Scan for the cell matching the given text and deliver its (x, y) coordinate at center. 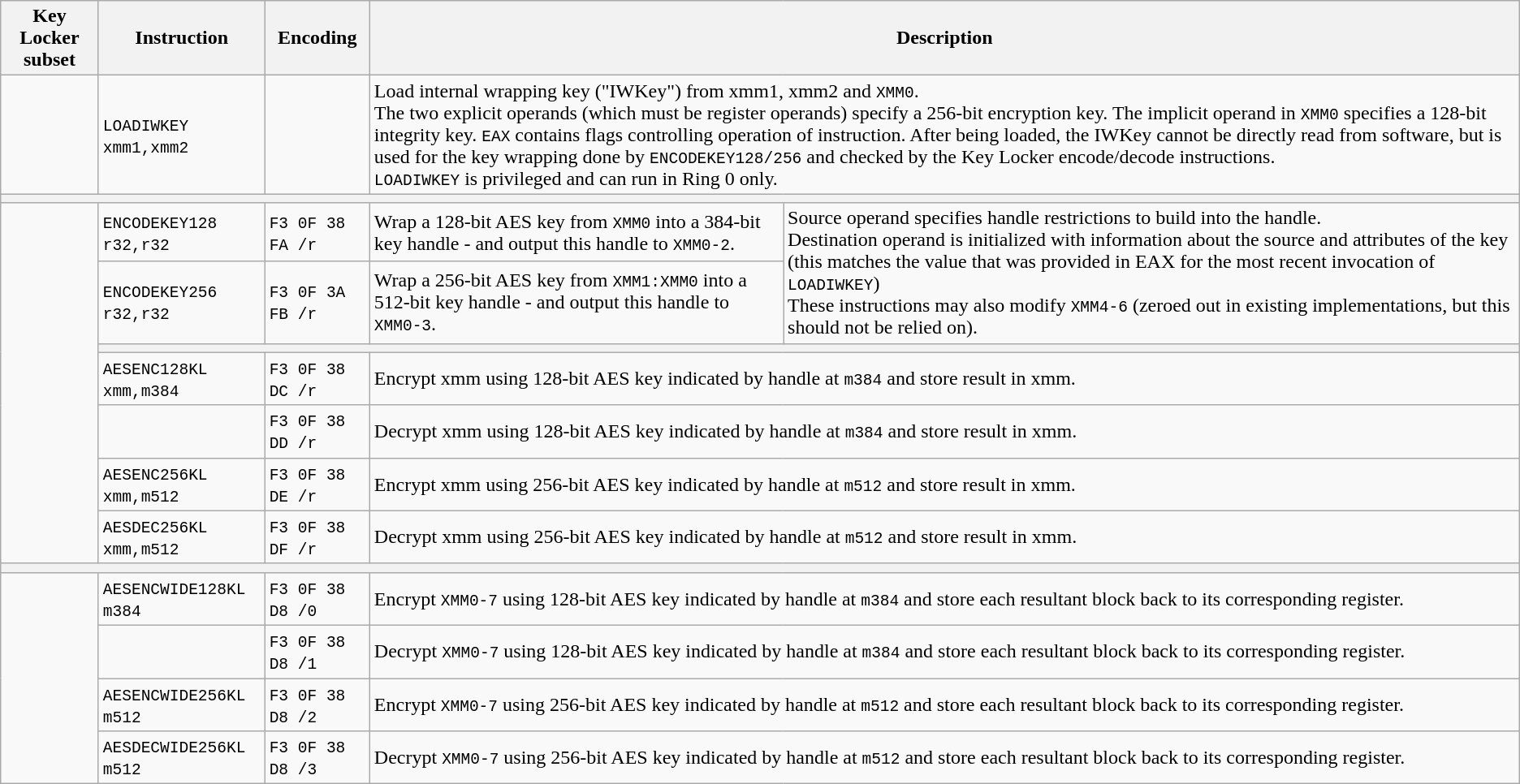
Instruction (182, 38)
Encrypt xmm using 256-bit AES key indicated by handle at m512 and store result in xmm. (944, 484)
Wrap a 128-bit AES key from XMM0 into a 384-bit key handle - and output this handle to XMM0-2. (576, 232)
Key Locker subset (50, 38)
F3 0F 38 D8 /2 (317, 704)
Encrypt xmm using 128-bit AES key indicated by handle at m384 and store result in xmm. (944, 378)
AESENC128KL xmm,m384 (182, 378)
Decrypt xmm using 256-bit AES key indicated by handle at m512 and store result in xmm. (944, 537)
AESDECWIDE256KL m512 (182, 758)
Encoding (317, 38)
AESENCWIDE256KL m512 (182, 704)
AESENC256KL xmm,m512 (182, 484)
Encrypt XMM0-7 using 128-bit AES key indicated by handle at m384 and store each resultant block back to its corresponding register. (944, 599)
F3 0F 38 DF /r (317, 537)
Wrap a 256-bit AES key from XMM1:XMM0 into a 512-bit key handle - and output this handle to XMM0-3. (576, 302)
Encrypt XMM0-7 using 256-bit AES key indicated by handle at m512 and store each resultant block back to its corresponding register. (944, 704)
F3 0F 38 D8 /3 (317, 758)
F3 0F 38 FA /r (317, 232)
F3 0F 38 D8 /1 (317, 651)
ENCODEKEY256 r32,r32 (182, 302)
F3 0F 38 DC /r (317, 378)
F3 0F 38 DE /r (317, 484)
AESENCWIDE128KL m384 (182, 599)
LOADIWKEY xmm1,xmm2 (182, 135)
Decrypt xmm using 128-bit AES key indicated by handle at m384 and store result in xmm. (944, 432)
Decrypt XMM0-7 using 128-bit AES key indicated by handle at m384 and store each resultant block back to its corresponding register. (944, 651)
F3 0F 3A FB /r (317, 302)
F3 0F 38 D8 /0 (317, 599)
AESDEC256KL xmm,m512 (182, 537)
F3 0F 38 DD /r (317, 432)
Description (944, 38)
ENCODEKEY128 r32,r32 (182, 232)
Decrypt XMM0-7 using 256-bit AES key indicated by handle at m512 and store each resultant block back to its corresponding register. (944, 758)
